Provide the [x, y] coordinate of the cell's center where the given text is located.  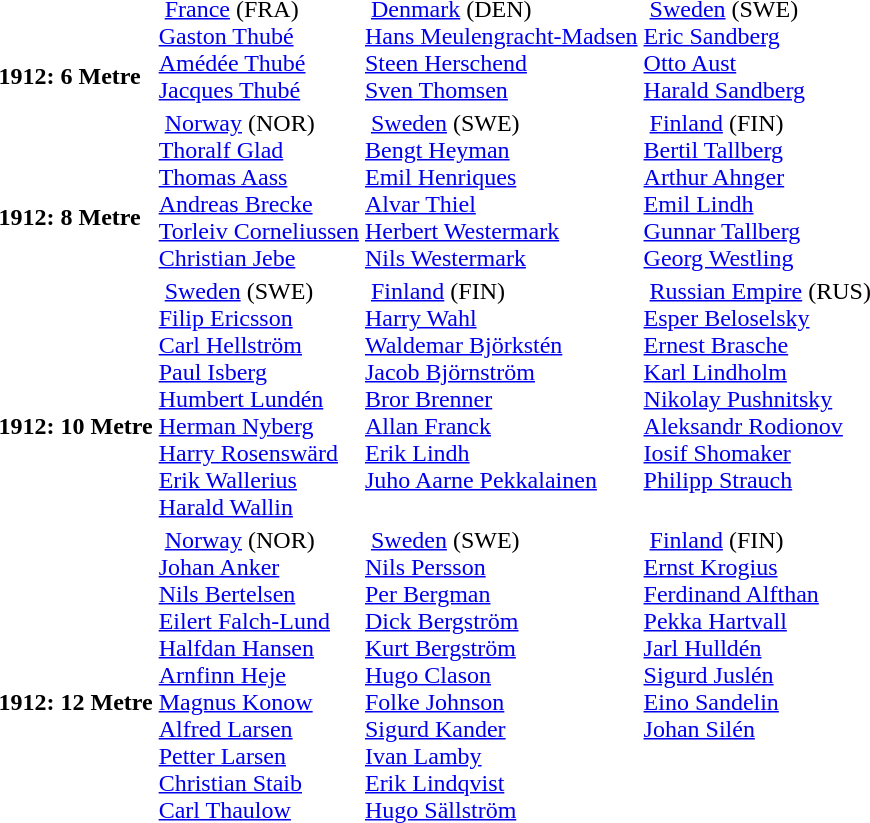
Finland (FIN)Harry WahlWaldemar BjörksténJacob BjörnströmBror BrennerAllan FranckErik LindhJuho Aarne Pekkalainen [501, 399]
Norway (NOR)Thoralf GladThomas AassAndreas BreckeTorleiv CorneliussenChristian Jebe [258, 190]
Sweden (SWE)Bengt HeymanEmil HenriquesAlvar ThielHerbert WestermarkNils Westermark [501, 190]
Sweden (SWE)Filip EricssonCarl HellströmPaul IsbergHumbert LundénHerman NybergHarry RosenswärdErik WalleriusHarald Wallin [258, 399]
